Locate the cell with the specified text and output its [x, y] center coordinate. 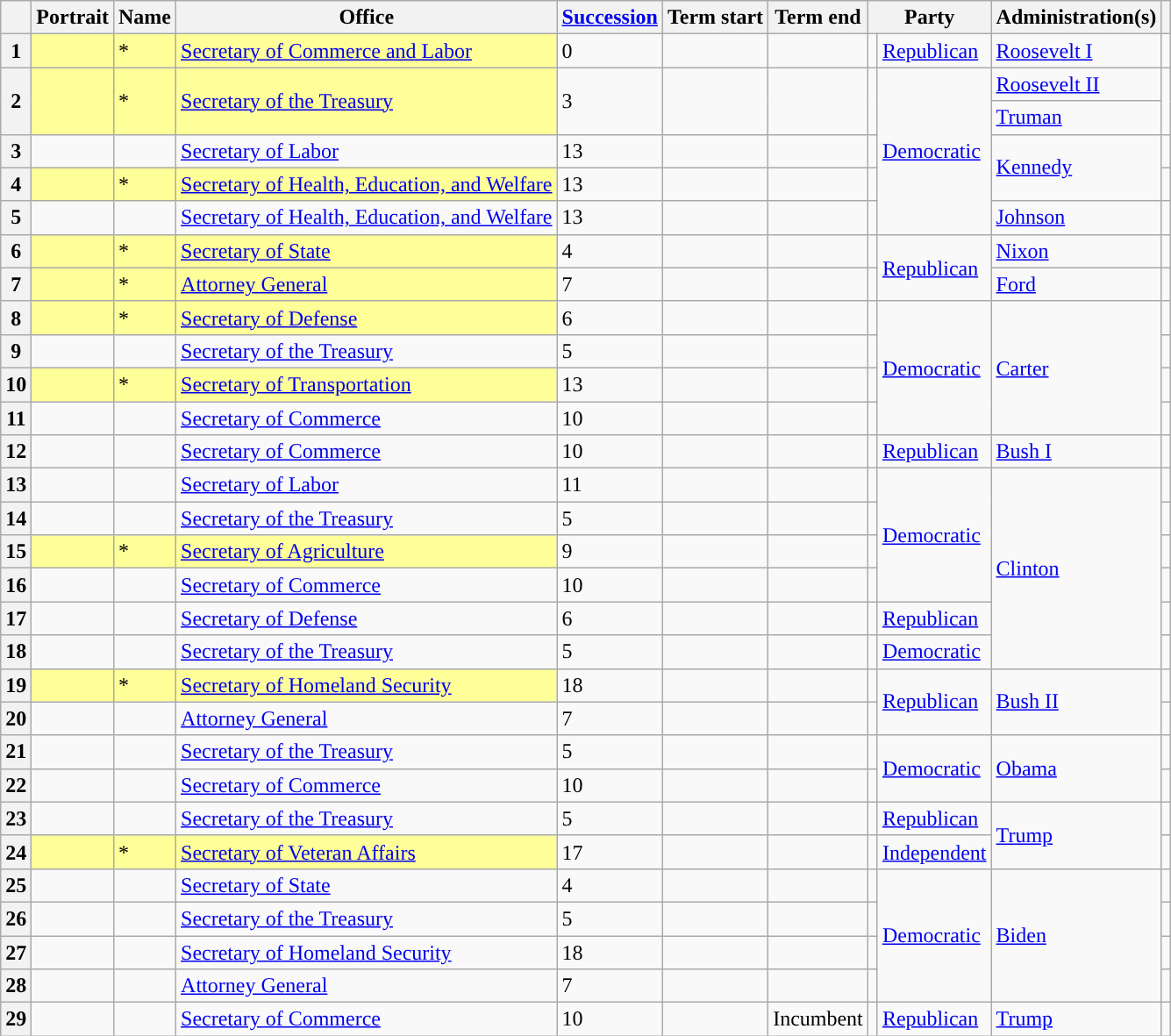
16 [16, 585]
Party [930, 18]
Succession [610, 18]
Administration(s) [1076, 18]
Secretary of Veteran Affairs [367, 852]
Secretary of Agriculture [367, 552]
23 [16, 818]
22 [16, 785]
26 [16, 918]
28 [16, 986]
Roosevelt II [1076, 84]
Secretary of Commerce and Labor [367, 51]
Bush I [1076, 452]
Johnson [1076, 218]
Independent [934, 852]
0 [610, 51]
Truman [1076, 118]
Clinton [1076, 568]
12 [16, 452]
Office [367, 18]
Incumbent [818, 1019]
Bush II [1076, 702]
19 [16, 685]
Ford [1076, 284]
1 [16, 51]
24 [16, 852]
27 [16, 952]
2 [16, 101]
20 [16, 718]
Kennedy [1076, 168]
Term start [715, 18]
Term end [818, 18]
Carter [1076, 368]
Portrait [73, 18]
Name [144, 18]
Nixon [1076, 251]
Obama [1076, 768]
Roosevelt I [1076, 51]
14 [16, 518]
29 [16, 1019]
8 [16, 318]
21 [16, 752]
Secretary of Transportation [367, 384]
Biden [1076, 935]
25 [16, 885]
15 [16, 552]
